Search for the cell housing the specified text and yield its (X, Y) center coordinate. 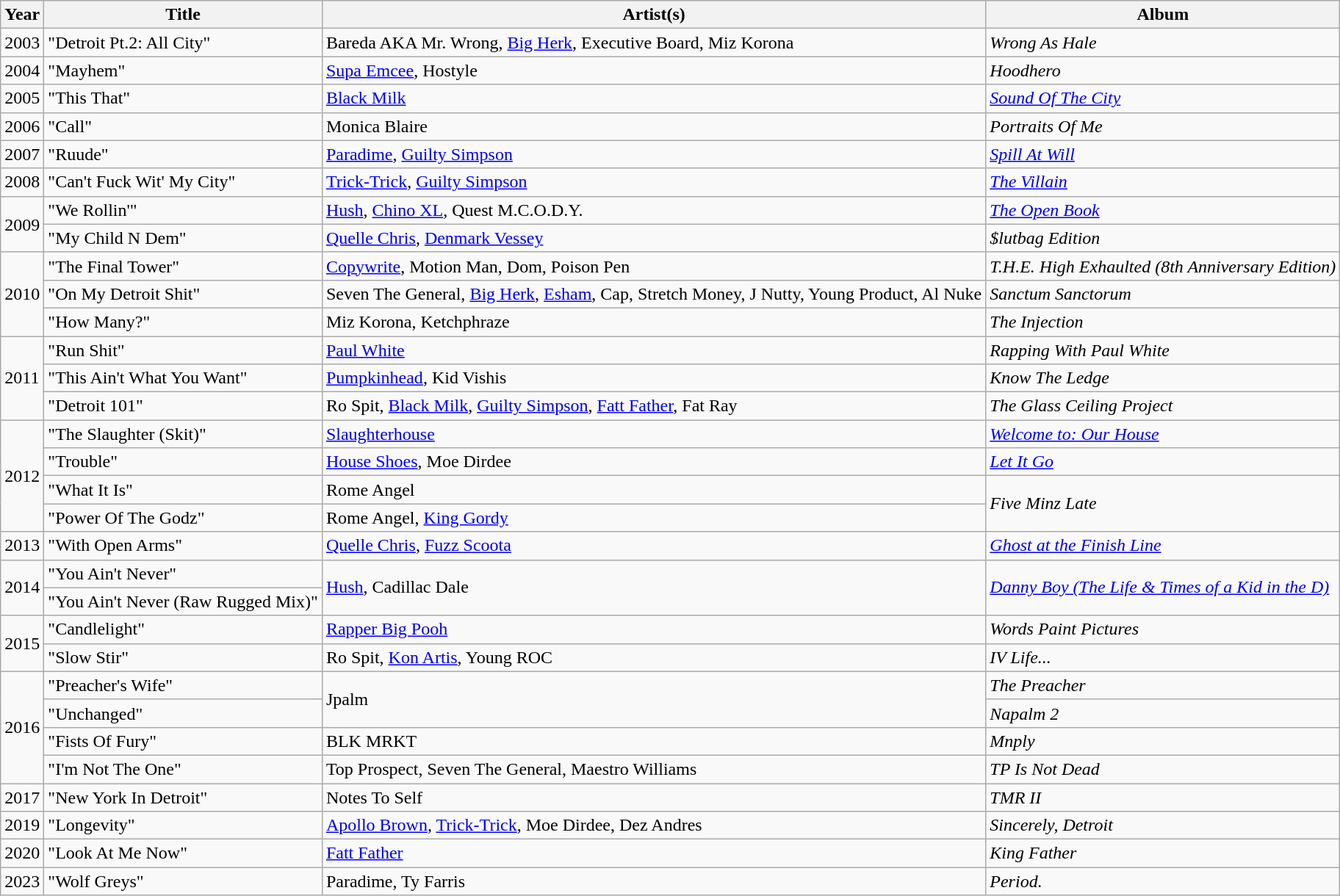
Pumpkinhead, Kid Vishis (654, 378)
Year (22, 15)
Top Prospect, Seven The General, Maestro Williams (654, 769)
2015 (22, 643)
The Open Book (1163, 210)
Sanctum Sanctorum (1163, 294)
Title (184, 15)
Supa Emcee, Hostyle (654, 71)
2014 (22, 588)
"You Ain't Never" (184, 574)
Black Milk (654, 98)
"We Rollin'" (184, 210)
"How Many?" (184, 322)
Seven The General, Big Herk, Esham, Cap, Stretch Money, J Nutty, Young Product, Al Nuke (654, 294)
"Detroit 101" (184, 406)
King Father (1163, 853)
2016 (22, 727)
Rapping With Paul White (1163, 350)
$lutbag Edition (1163, 238)
Notes To Self (654, 797)
2009 (22, 224)
Rome Angel, King Gordy (654, 518)
"This Ain't What You Want" (184, 378)
2004 (22, 71)
Let It Go (1163, 462)
"Unchanged" (184, 713)
Copywrite, Motion Man, Dom, Poison Pen (654, 266)
Rome Angel (654, 490)
2005 (22, 98)
"Power Of The Godz" (184, 518)
Jpalm (654, 699)
2007 (22, 154)
"With Open Arms" (184, 546)
Portraits Of Me (1163, 126)
2006 (22, 126)
2003 (22, 43)
2010 (22, 294)
The Preacher (1163, 685)
"The Slaughter (Skit)" (184, 434)
Paradime, Guilty Simpson (654, 154)
"Candlelight" (184, 629)
"This That" (184, 98)
House Shoes, Moe Dirdee (654, 462)
Bareda AKA Mr. Wrong, Big Herk, Executive Board, Miz Korona (654, 43)
Apollo Brown, Trick-Trick, Moe Dirdee, Dez Andres (654, 825)
Slaughterhouse (654, 434)
2020 (22, 853)
2023 (22, 881)
Ro Spit, Black Milk, Guilty Simpson, Fatt Father, Fat Ray (654, 406)
"I'm Not The One" (184, 769)
"Look At Me Now" (184, 853)
"Trouble" (184, 462)
Paradime, Ty Farris (654, 881)
"Preacher's Wife" (184, 685)
"What It Is" (184, 490)
The Villain (1163, 182)
Hush, Cadillac Dale (654, 588)
Quelle Chris, Denmark Vessey (654, 238)
Quelle Chris, Fuzz Scoota (654, 546)
Danny Boy (The Life & Times of a Kid in the D) (1163, 588)
TMR II (1163, 797)
Monica Blaire (654, 126)
"Longevity" (184, 825)
"New York In Detroit" (184, 797)
Trick-Trick, Guilty Simpson (654, 182)
"Mayhem" (184, 71)
Words Paint Pictures (1163, 629)
Know The Ledge (1163, 378)
The Glass Ceiling Project (1163, 406)
2013 (22, 546)
IV Life... (1163, 657)
"Detroit Pt.2: All City" (184, 43)
"Can't Fuck Wit' My City" (184, 182)
Sound Of The City (1163, 98)
2008 (22, 182)
Album (1163, 15)
"Fists Of Fury" (184, 741)
Fatt Father (654, 853)
Period. (1163, 881)
Mnply (1163, 741)
Rapper Big Pooh (654, 629)
"Wolf Greys" (184, 881)
TP Is Not Dead (1163, 769)
"Call" (184, 126)
"On My Detroit Shit" (184, 294)
"My Child N Dem" (184, 238)
"Slow Stir" (184, 657)
Spill At Will (1163, 154)
Welcome to: Our House (1163, 434)
"The Final Tower" (184, 266)
Five Minz Late (1163, 504)
2019 (22, 825)
Hush, Chino XL, Quest M.C.O.D.Y. (654, 210)
Paul White (654, 350)
T.H.E. High Exhaulted (8th Anniversary Edition) (1163, 266)
"Run Shit" (184, 350)
Ro Spit, Kon Artis, Young ROC (654, 657)
2011 (22, 378)
BLK MRKT (654, 741)
2017 (22, 797)
2012 (22, 476)
The Injection (1163, 322)
Wrong As Hale (1163, 43)
Hoodhero (1163, 71)
Ghost at the Finish Line (1163, 546)
Miz Korona, Ketchphraze (654, 322)
Napalm 2 (1163, 713)
Artist(s) (654, 15)
"Ruude" (184, 154)
Sincerely, Detroit (1163, 825)
"You Ain't Never (Raw Rugged Mix)" (184, 601)
